Identify which cell holds the provided text, then report its (x, y) central coordinate. 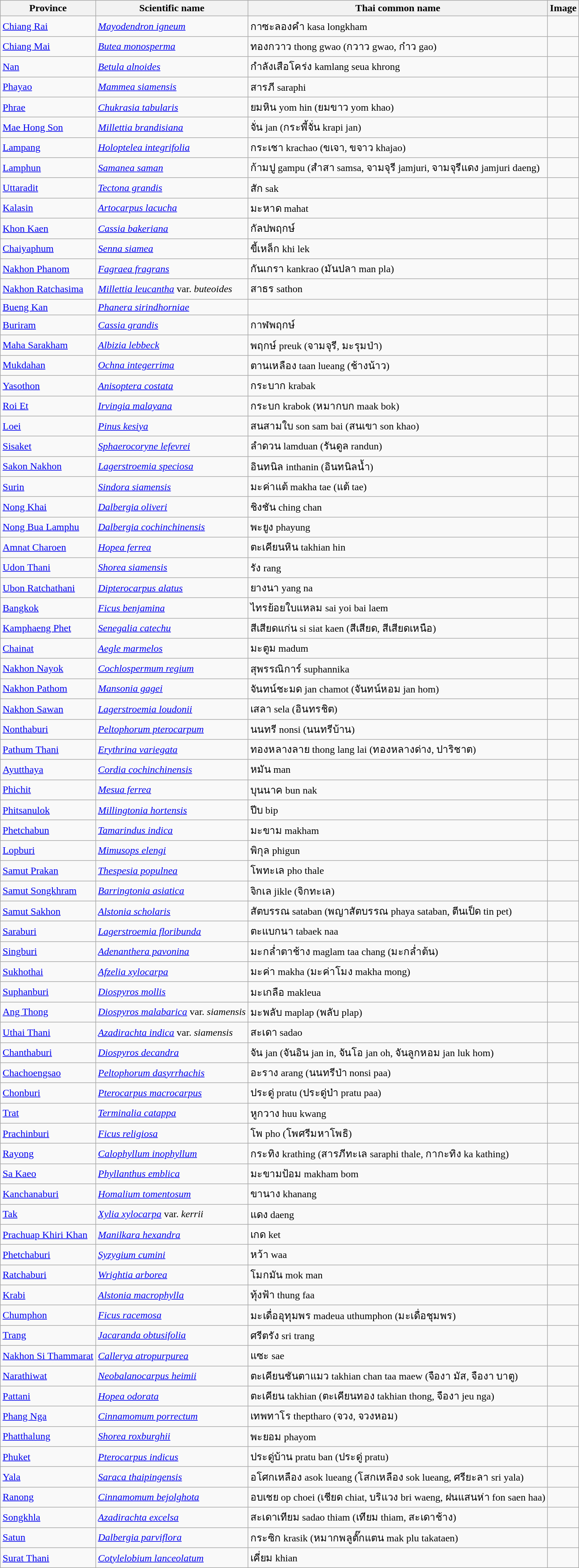
Senegalia catechu (172, 628)
Thai common name (398, 8)
Azadirachta indica var. siamensis (172, 1032)
Alstonia macrophylla (172, 1295)
ไทรย้อยใบแหลม sai yoi bai laem (398, 608)
Hopea odorata (172, 1397)
พฤกษ์ preuk (จามจุรี, มะรุมป่า) (398, 345)
Diospyros malabarica var. siamensis (172, 1012)
พิกุล phigun (398, 851)
Albizia lebbeck (172, 345)
ขี้เหล็ก khi lek (398, 249)
Phayao (48, 87)
Adenanthera pavonina (172, 951)
Homalium tomentosum (172, 1194)
Phrae (48, 107)
Shorea roxburghii (172, 1437)
Pinus kesiya (172, 426)
ทองกวาว thong gwao (กวาว gwao, ก๋าว gao) (398, 47)
Nakhon Phanom (48, 269)
มะตูม madum (398, 648)
Ratchaburi (48, 1275)
สะเดา sadao (398, 1032)
Pathum Thani (48, 750)
สัก sak (398, 188)
Lagerstroemia loudonii (172, 709)
กันเกรา kankrao (มันปลา man pla) (398, 269)
Narathiwat (48, 1376)
มะหาด mahat (398, 208)
Nakhon Sawan (48, 709)
Mesua ferrea (172, 790)
Alstonia scholaris (172, 911)
Lampang (48, 147)
มะขามป้อม makham bom (398, 1174)
Buriram (48, 325)
ประดู่ pratu (ประดู่ป่า pratu paa) (398, 1093)
Mimusops elengi (172, 851)
สาธร sathon (398, 289)
กระซิก krasik (หมากพลูตั๊กแตน mak plu takataen) (398, 1537)
ขานาง khanang (398, 1194)
โพทะเล pho thale (398, 871)
Mukdahan (48, 365)
Sakon Nakhon (48, 467)
Betula alnoides (172, 67)
Ranong (48, 1497)
Chainat (48, 648)
Saraburi (48, 931)
ตะเคียน takhian (ตะเคียนทอง takhian thong, จืองา jeu nga) (398, 1397)
สะเดาเทียม sadao thiam (เทียม thiam, สะเดาช้าง) (398, 1517)
แดง daeng (398, 1214)
กาซะลองคำ kasa longkham (398, 27)
มะค่าแต้ makha tae (แต้ tae) (398, 487)
Ayutthaya (48, 770)
Songkhla (48, 1517)
มะพลับ maplap (พลับ plap) (398, 1012)
Province (48, 8)
Butea monosperma (172, 47)
Erythrina variegata (172, 750)
Phetchabun (48, 831)
Pattani (48, 1397)
Loei (48, 426)
Jacaranda obtusifolia (172, 1336)
สีเสียดแก่น si siat kaen (สีเสียด, สีเสียดเหนือ) (398, 628)
ยางนา yang na (398, 588)
จิกเล jikle (จิกทะเล) (398, 891)
Surin (48, 487)
ตะเคียนหิน takhian hin (398, 548)
อะราง arang (นนทรีป่า nonsi paa) (398, 1073)
Lagerstroemia speciosa (172, 467)
เสลา sela (อินทรชิต) (398, 709)
Shorea siamensis (172, 568)
Irvingia malayana (172, 406)
Syzygium cumini (172, 1255)
Ficus benjamina (172, 608)
Calophyllum inophyllum (172, 1154)
Afzelia xylocarpa (172, 972)
มะเกลือ makleua (398, 992)
Mammea siamensis (172, 87)
กระบาก krabak (398, 385)
พะยอม phayom (398, 1437)
Fagraea fragrans (172, 269)
Dalbergia oliveri (172, 507)
Chukrasia tabularis (172, 107)
Trang (48, 1336)
Millingtonia hortensis (172, 810)
อินทนิล inthanin (อินทนิลน้ำ) (398, 467)
บุนนาค bun nak (398, 790)
Image (563, 8)
Phatthalung (48, 1437)
Amnat Charoen (48, 548)
Aegle marmelos (172, 648)
Dalbergia cochinchinensis (172, 527)
Artocarpus lacucha (172, 208)
Rayong (48, 1154)
Ang Thong (48, 1012)
Chonburi (48, 1093)
ชิงชัน ching chan (398, 507)
มะขาม makham (398, 831)
Trat (48, 1114)
Mae Hong Son (48, 127)
Tamarindus indica (172, 831)
นนทรี nonsi (นนทรีบ้าน) (398, 729)
Thespesia populnea (172, 871)
Nakhon Si Thammarat (48, 1356)
Nan (48, 67)
อโศกเหลือง asok lueang (โสกเหลือง sok lueang, ศรียะลา sri yala) (398, 1477)
Singburi (48, 951)
จันทน์ชะมด jan chamot (จันทน์หอม jan hom) (398, 689)
Cinnamomum porrectum (172, 1417)
กาฬพฤกษ์ (398, 325)
Chiang Rai (48, 27)
กระบก krabok (หมากบก maak bok) (398, 406)
Kamphaeng Phet (48, 628)
Lamphun (48, 168)
Nonthaburi (48, 729)
ประดู่บ้าน pratu ban (ประดู่ pratu) (398, 1456)
Nakhon Ratchasima (48, 289)
Uthai Thani (48, 1032)
Senna siamea (172, 249)
Cinnamomum bejolghota (172, 1497)
Udon Thani (48, 568)
Terminalia catappa (172, 1114)
Tak (48, 1214)
Yala (48, 1477)
Phetchaburi (48, 1255)
Nakhon Pathom (48, 689)
ปีบ bip (398, 810)
Diospyros mollis (172, 992)
ตานเหลือง taan lueang (ช้างน้าว) (398, 365)
Barringtonia asiatica (172, 891)
Pterocarpus macrocarpus (172, 1093)
Wrightia arborea (172, 1275)
Sisaket (48, 446)
Suphanburi (48, 992)
Scientific name (172, 8)
หว้า waa (398, 1255)
Samut Songkhram (48, 891)
สนสามใบ son sam bai (สนเขา son khao) (398, 426)
Ubon Ratchathani (48, 588)
เคี่ยม khian (398, 1558)
Bueng Kan (48, 307)
ทองหลางลาย thong lang lai (ทองหลางด่าง, ปาริชาต) (398, 750)
กัลปพฤกษ์ (398, 228)
ทุ้งฟ้า thung faa (398, 1295)
Phuket (48, 1456)
Kalasin (48, 208)
ก้ามปู gampu (สำสา samsa, จามจุรี jamjuri, จามจุรีแดง jamjuri daeng) (398, 168)
โพ pho (โพศรีมหาโพธิ) (398, 1134)
โมกมัน mok man (398, 1275)
Sindora siamensis (172, 487)
Mayodendron igneum (172, 27)
Nong Bua Lamphu (48, 527)
Sukhothai (48, 972)
Samut Sakhon (48, 911)
Uttaradit (48, 188)
จัน jan (จันอิน jan in, จันโอ jan oh, จันลูกหอม jan luk hom) (398, 1053)
สารภี saraphi (398, 87)
สุพรรณิการ์ suphannika (398, 668)
ตะแบกนา tabaek naa (398, 931)
Neobalanocarpus heimii (172, 1376)
Sa Kaeo (48, 1174)
Pterocarpus indicus (172, 1456)
Tectona grandis (172, 188)
Diospyros decandra (172, 1053)
Chanthaburi (48, 1053)
Roi Et (48, 406)
Hopea ferrea (172, 548)
Phyllanthus emblica (172, 1174)
อบเชย op choei (เชียด chiat, บริแวง bri waeng, ฝนแสนห่า fon saen haa) (398, 1497)
Yasothon (48, 385)
Chaiyaphum (48, 249)
Peltophorum pterocarpum (172, 729)
ยมหิน yom hin (ยมขาว yom khao) (398, 107)
Samut Prakan (48, 871)
Surat Thani (48, 1558)
Cassia grandis (172, 325)
Lopburi (48, 851)
แซะ sae (398, 1356)
ตะเคียนชันตาแมว takhian chan taa maew (จืองา มัส, จืองา บาตู) (398, 1376)
Kanchanaburi (48, 1194)
Chachoengsao (48, 1073)
Maha Sarakham (48, 345)
Callerya atropurpurea (172, 1356)
Manilkara hexandra (172, 1234)
Peltophorum dasyrrhachis (172, 1073)
เกด ket (398, 1234)
ศรีตรัง sri trang (398, 1336)
รัง rang (398, 568)
Ficus racemosa (172, 1315)
Ochna integerrima (172, 365)
Dalbergia parviflora (172, 1537)
Phitsanulok (48, 810)
Mansonia gagei (172, 689)
Nakhon Nayok (48, 668)
Xylia xylocarpa var. kerrii (172, 1214)
พะยูง phayung (398, 527)
Bangkok (48, 608)
Samanea saman (172, 168)
Cordia cochinchinensis (172, 770)
Satun (48, 1537)
Prachuap Khiri Khan (48, 1234)
สัตบรรณ sataban (พญาสัตบรรณ phaya sataban, ตีนเป็ด tin pet) (398, 911)
มะค่า makha (มะค่าโมง makha mong) (398, 972)
Chumphon (48, 1315)
Anisoptera costata (172, 385)
Millettia leucantha var. buteoides (172, 289)
Ficus religiosa (172, 1134)
Cochlospermum regium (172, 668)
หูกวาง huu kwang (398, 1114)
มะเดื่ออุทุมพร madeua uthumphon (มะเดื่อชุมพร) (398, 1315)
Cassia bakeriana (172, 228)
หมัน man (398, 770)
Lagerstroemia floribunda (172, 931)
Phanera sirindhorniae (172, 307)
จั่น jan (กระพี้จั่น krapi jan) (398, 127)
Phichit (48, 790)
Nong Khai (48, 507)
Phang Nga (48, 1417)
กระทิง krathing (สารภีทะเล saraphi thale, กากะทิง ka kathing) (398, 1154)
มะกล่ำตาช้าง maglam taa chang (มะกล่ำต้น) (398, 951)
Krabi (48, 1295)
Holoptelea integrifolia (172, 147)
Saraca thaipingensis (172, 1477)
กำลังเสือโคร่ง kamlang seua khrong (398, 67)
Sphaerocoryne lefevrei (172, 446)
เทพทาโร theptharo (จวง, จวงหอม) (398, 1417)
ลำดวน lamduan (รันดูล randun) (398, 446)
Azadirachta excelsa (172, 1517)
Dipterocarpus alatus (172, 588)
Prachinburi (48, 1134)
Millettia brandisiana (172, 127)
Khon Kaen (48, 228)
Cotylelobium lanceolatum (172, 1558)
Chiang Mai (48, 47)
กระเชา krachao (ขเจา, ขจาว khajao) (398, 147)
